Scan for the cell matching the given text and deliver its (X, Y) coordinate at center. 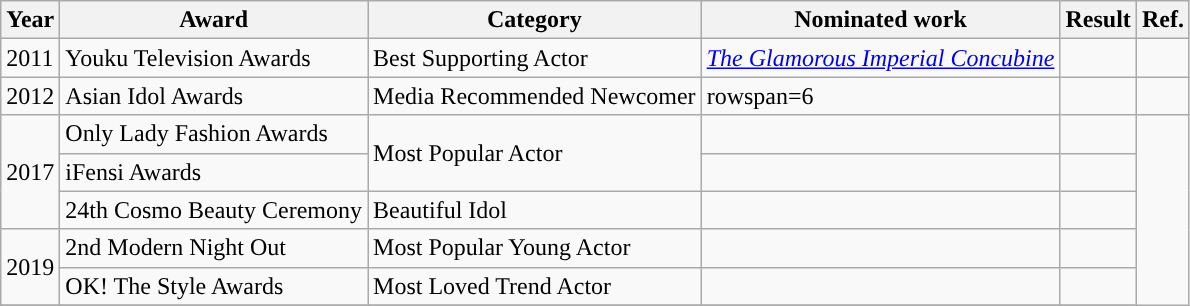
Award (214, 20)
rowspan=6 (880, 96)
2011 (30, 58)
Category (535, 20)
Nominated work (880, 20)
2nd Modern Night Out (214, 248)
Most Popular Young Actor (535, 248)
Only Lady Fashion Awards (214, 134)
Asian Idol Awards (214, 96)
Most Popular Actor (535, 153)
The Glamorous Imperial Concubine (880, 58)
Media Recommended Newcomer (535, 96)
Best Supporting Actor (535, 58)
Beautiful Idol (535, 210)
Youku Television Awards (214, 58)
Ref. (1162, 20)
iFensi Awards (214, 172)
OK! The Style Awards (214, 286)
Year (30, 20)
24th Cosmo Beauty Ceremony (214, 210)
Result (1098, 20)
2012 (30, 96)
2019 (30, 267)
Most Loved Trend Actor (535, 286)
2017 (30, 172)
